Search for the cell housing the specified text and yield its (x, y) center coordinate. 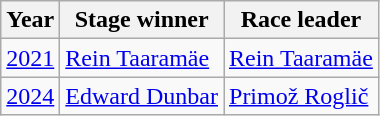
Edward Dunbar (142, 96)
Primož Roglič (302, 96)
Year (30, 20)
Stage winner (142, 20)
Race leader (302, 20)
2021 (30, 58)
2024 (30, 96)
